Scan for the cell matching the given text and deliver its [x, y] coordinate at center. 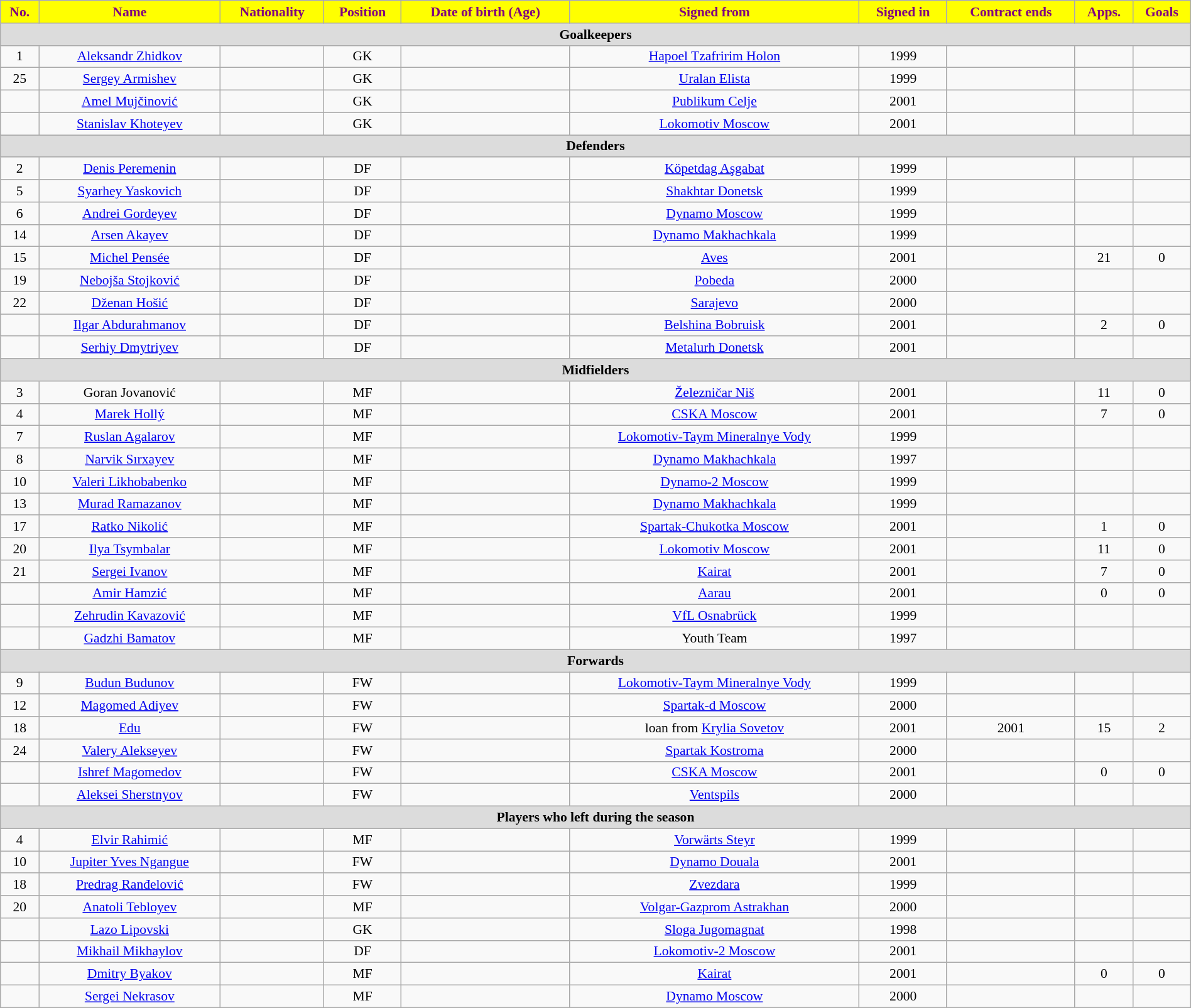
8 [20, 460]
Pobeda [715, 281]
Anatoli Tebloyev [129, 907]
9 [20, 683]
Stanislav Khoteyev [129, 124]
Sergei Ivanov [129, 572]
Syarhey Yaskovich [129, 191]
Publikum Celje [715, 102]
Železničar Niš [715, 393]
Murad Ramazanov [129, 504]
Valeri Likhobabenko [129, 482]
Dynamo-2 Moscow [715, 482]
Goals [1162, 12]
Hapoel Tzafririm Holon [715, 57]
Zehrudin Kavazović [129, 616]
Volgar-Gazprom Astrakhan [715, 907]
Date of birth (Age) [485, 12]
Midfielders [595, 370]
Defenders [595, 146]
Lokomotiv-2 Moscow [715, 951]
Aves [715, 258]
Signed in [903, 12]
Serhiy Dmytriyev [129, 348]
19 [20, 281]
Metalurh Donetsk [715, 348]
Vorwärts Steyr [715, 840]
Lazo Lipovski [129, 929]
Jupiter Yves Ngangue [129, 862]
Goran Jovanović [129, 393]
17 [20, 527]
Spartak Kostroma [715, 751]
Nebojša Stojković [129, 281]
Players who left during the season [595, 818]
Aleksei Sherstnyov [129, 795]
Spartak-Chukotka Moscow [715, 527]
Sergey Armishev [129, 79]
Magomed Adiyev [129, 706]
Ishref Magomedov [129, 772]
Amel Mujčinović [129, 102]
Ilya Tsymbalar [129, 549]
25 [20, 79]
Contract ends [1011, 12]
Uralan Elista [715, 79]
Sergei Nekrasov [129, 997]
Ilgar Abdurahmanov [129, 325]
Aarau [715, 593]
Youth Team [715, 639]
loan from Krylia Sovetov [715, 728]
Name [129, 12]
Gadzhi Bamatov [129, 639]
Ratko Nikolić [129, 527]
Apps. [1104, 12]
Ruslan Agalarov [129, 437]
Elvir Rahimić [129, 840]
Michel Pensée [129, 258]
6 [20, 214]
Predrag Ranđelović [129, 885]
24 [20, 751]
Ventspils [715, 795]
1998 [903, 929]
VfL Osnabrück [715, 616]
22 [20, 303]
Valery Alekseyev [129, 751]
Sloga Jugomagnat [715, 929]
Mikhail Mikhaylov [129, 951]
Narvik Sırxayev [129, 460]
Shakhtar Donetsk [715, 191]
Goalkeepers [595, 35]
Dženan Hošić [129, 303]
13 [20, 504]
5 [20, 191]
Marek Hollý [129, 415]
No. [20, 12]
Zvezdara [715, 885]
Edu [129, 728]
Köpetdag Aşgabat [715, 169]
Position [363, 12]
Dynamo Douala [715, 862]
Amir Hamzić [129, 593]
Sarajevo [715, 303]
Budun Budunov [129, 683]
Arsen Akayev [129, 236]
Forwards [595, 661]
Spartak-d Moscow [715, 706]
Belshina Bobruisk [715, 325]
Dmitry Byakov [129, 974]
3 [20, 393]
14 [20, 236]
Andrei Gordeyev [129, 214]
Signed from [715, 12]
12 [20, 706]
Nationality [273, 12]
Denis Peremenin [129, 169]
Aleksandr Zhidkov [129, 57]
